Provide the (X, Y) coordinate of the cell's center where the given text is located.  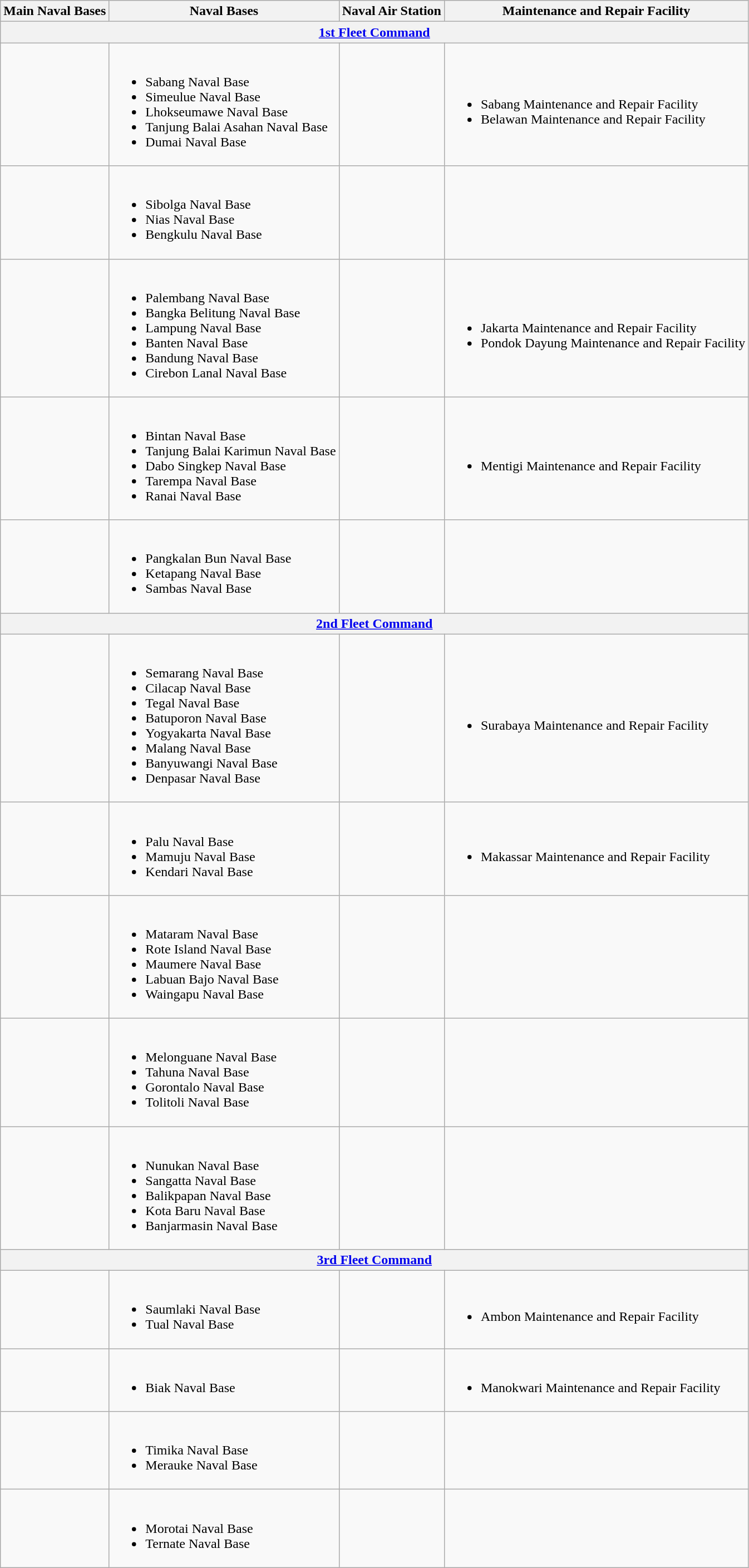
Nunukan Naval BaseSangatta Naval BaseBalikpapan Naval BaseKota Baru Naval BaseBanjarmasin Naval Base (224, 1188)
Ambon Maintenance and Repair Facility (596, 1310)
Makassar Maintenance and Repair Facility (596, 848)
Melonguane Naval BaseTahuna Naval BaseGorontalo Naval BaseTolitoli Naval Base (224, 1072)
Naval Air Station (392, 11)
2nd Fleet Command (374, 623)
Pangkalan Bun Naval BaseKetapang Naval BaseSambas Naval Base (224, 567)
Naval Bases (224, 11)
Mataram Naval BaseRote Island Naval BaseMaumere Naval BaseLabuan Bajo Naval BaseWaingapu Naval Base (224, 956)
Morotai Naval BaseTernate Naval Base (224, 1528)
Timika Naval BaseMerauke Naval Base (224, 1451)
Main Naval Bases (55, 11)
Sabang Maintenance and Repair FacilityBelawan Maintenance and Repair Facility (596, 105)
Saumlaki Naval BaseTual Naval Base (224, 1310)
Jakarta Maintenance and Repair FacilityPondok Dayung Maintenance and Repair Facility (596, 328)
Biak Naval Base (224, 1380)
Palembang Naval BaseBangka Belitung Naval BaseLampung Naval BaseBanten Naval BaseBandung Naval BaseCirebon Lanal Naval Base (224, 328)
Surabaya Maintenance and Repair Facility (596, 718)
Maintenance and Repair Facility (596, 11)
Sibolga Naval BaseNias Naval BaseBengkulu Naval Base (224, 213)
Mentigi Maintenance and Repair Facility (596, 459)
Sabang Naval BaseSimeulue Naval BaseLhokseumawe Naval BaseTanjung Balai Asahan Naval BaseDumai Naval Base (224, 105)
Bintan Naval BaseTanjung Balai Karimun Naval BaseDabo Singkep Naval BaseTarempa Naval BaseRanai Naval Base (224, 459)
3rd Fleet Command (374, 1260)
Palu Naval BaseMamuju Naval BaseKendari Naval Base (224, 848)
Manokwari Maintenance and Repair Facility (596, 1380)
1st Fleet Command (374, 32)
